Pinpoint the cell where the given text exists, returning its [X, Y] midpoint coordinate. 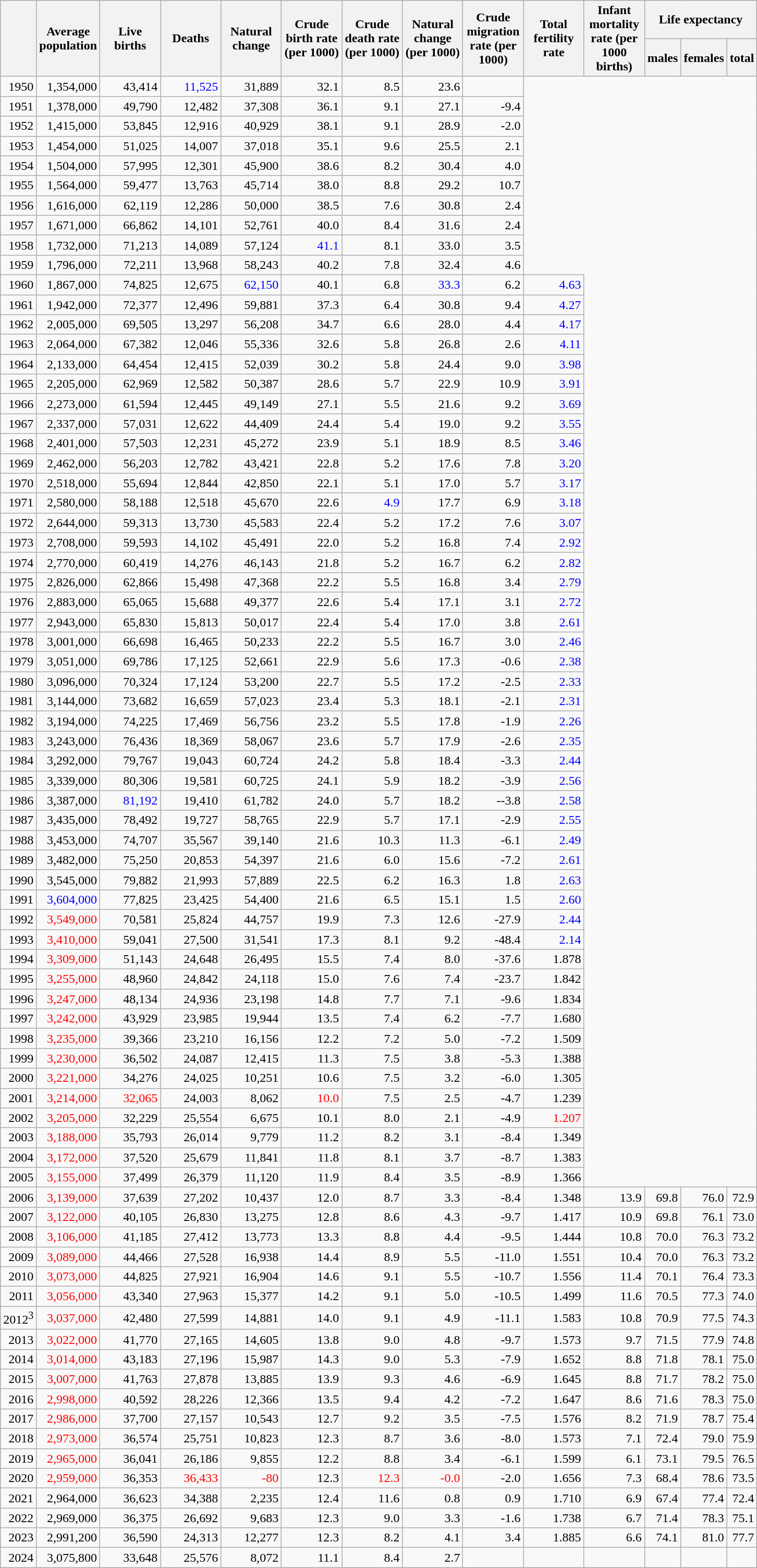
2.60 [554, 899]
26.8 [433, 344]
49,149 [251, 404]
59,881 [251, 305]
1.878 [554, 959]
2009 [19, 1256]
59,041 [130, 940]
74,825 [130, 285]
56,208 [251, 325]
24.1 [312, 781]
1983 [19, 741]
78,492 [130, 820]
3.55 [554, 424]
18.9 [433, 443]
3,106,000 [68, 1237]
6.7 [614, 1518]
2,064,000 [68, 344]
1982 [19, 721]
37,499 [130, 1177]
36,353 [130, 1478]
12.6 [433, 919]
45,583 [251, 523]
12,366 [251, 1399]
-8.0 [493, 1439]
3,214,000 [68, 1098]
33,648 [130, 1558]
1952 [19, 126]
1,796,000 [68, 265]
40.1 [312, 285]
1.349 [554, 1138]
-9.6 [493, 999]
14,102 [191, 542]
53,845 [130, 126]
11.1 [312, 1558]
1.417 [554, 1217]
71.4 [663, 1518]
9.6 [372, 146]
19,727 [191, 820]
12.7 [312, 1418]
2.14 [554, 940]
3.2 [433, 1078]
24,025 [191, 1078]
41,185 [130, 1237]
1,732,000 [68, 245]
12,301 [191, 166]
27,878 [191, 1379]
25,751 [191, 1439]
Crude migration rate (per 1000) [493, 39]
1,942,000 [68, 305]
35.1 [312, 146]
74.1 [663, 1538]
62,969 [130, 384]
12,482 [191, 106]
1950 [19, 87]
76.1 [704, 1217]
33.0 [433, 245]
1993 [19, 940]
79.5 [704, 1459]
78.1 [704, 1359]
36,041 [130, 1459]
73.3 [742, 1277]
10.0 [312, 1098]
43,340 [130, 1297]
23.9 [312, 443]
2003 [19, 1138]
2,644,000 [68, 523]
1.305 [554, 1078]
30.4 [433, 166]
12,782 [191, 463]
10,823 [251, 1439]
12,916 [191, 126]
3,089,000 [68, 1256]
-6.9 [493, 1379]
9.7 [614, 1339]
3,235,000 [68, 1039]
52,661 [251, 662]
50,017 [251, 622]
13.3 [312, 1237]
19.9 [312, 919]
14,276 [191, 562]
15,987 [251, 1359]
27,202 [191, 1197]
16.3 [433, 880]
73.1 [663, 1459]
21.8 [312, 562]
12,046 [191, 344]
-4.9 [493, 1118]
6.5 [372, 899]
2007 [19, 1217]
37,018 [251, 146]
65,065 [130, 602]
-6.0 [493, 1078]
12,582 [191, 384]
Crude birth rate (per 1000) [312, 39]
34,388 [191, 1498]
66,862 [130, 225]
1965 [19, 384]
61,594 [130, 404]
3,139,000 [68, 1197]
2.7 [433, 1558]
12.8 [312, 1217]
42,850 [251, 483]
1954 [19, 166]
56,203 [130, 463]
59,477 [130, 186]
48,134 [130, 999]
12,445 [191, 404]
55,694 [130, 483]
3,188,000 [68, 1138]
17.7 [433, 503]
4.8 [433, 1339]
5.9 [372, 781]
17,469 [191, 721]
1995 [19, 979]
16,659 [191, 701]
1.738 [554, 1518]
3,155,000 [68, 1177]
4.1 [433, 1538]
44,409 [251, 424]
19,043 [191, 761]
67,382 [130, 344]
Life expectancy [701, 20]
68.4 [663, 1478]
43,414 [130, 87]
3,410,000 [68, 940]
71.8 [663, 1359]
36,623 [130, 1498]
57,031 [130, 424]
3,221,000 [68, 1078]
2005 [19, 1177]
70.9 [663, 1318]
2.82 [554, 562]
12,675 [191, 285]
18,369 [191, 741]
57,124 [251, 245]
2016 [19, 1399]
1971 [19, 503]
71.7 [663, 1379]
1966 [19, 404]
2,133,000 [68, 364]
2,959,000 [68, 1478]
62,119 [130, 205]
40,105 [130, 1217]
11.8 [312, 1157]
79,767 [130, 761]
1.680 [554, 1019]
43,929 [130, 1019]
2.49 [554, 840]
70.5 [663, 1297]
2,337,000 [68, 424]
9.3 [372, 1379]
-5.3 [493, 1058]
-80 [251, 1478]
3,075,800 [68, 1558]
1958 [19, 245]
55,336 [251, 344]
9,683 [251, 1518]
3,604,000 [68, 899]
35,567 [191, 840]
1.583 [554, 1318]
14,089 [191, 245]
2.35 [554, 741]
6,675 [251, 1118]
0.9 [493, 1498]
2021 [19, 1498]
-3.3 [493, 761]
10.4 [614, 1256]
2001 [19, 1098]
-11.0 [493, 1256]
58,067 [251, 741]
-37.6 [493, 959]
-23.7 [493, 979]
59,593 [130, 542]
24.2 [312, 761]
62,866 [130, 582]
1984 [19, 761]
18.4 [433, 761]
2019 [19, 1459]
31,541 [251, 940]
3,144,000 [68, 701]
13,773 [251, 1237]
2.26 [554, 721]
Live births [130, 39]
32.4 [433, 265]
1.8 [493, 880]
1,378,000 [68, 106]
57,503 [130, 443]
12,277 [251, 1538]
-2.6 [493, 741]
2.63 [554, 880]
12,518 [191, 503]
78.6 [704, 1478]
24,936 [191, 999]
14,101 [191, 225]
1956 [19, 205]
3,037,000 [68, 1318]
1.5 [493, 899]
3,230,000 [68, 1058]
41,770 [130, 1339]
2,273,000 [68, 404]
2.6 [493, 344]
Infant mortality rate (per 1000 births) [614, 39]
10.3 [372, 840]
26,692 [191, 1518]
78.7 [704, 1418]
44,466 [130, 1256]
70,581 [130, 919]
-3.9 [493, 781]
76.0 [704, 1197]
3,022,000 [68, 1339]
72,211 [130, 265]
1.239 [554, 1098]
15,688 [191, 602]
3,051,000 [68, 662]
77.9 [704, 1339]
17.9 [433, 741]
2,708,000 [68, 542]
76.4 [704, 1277]
3.17 [554, 483]
14.6 [312, 1277]
--3.8 [493, 800]
57,023 [251, 701]
2,991,200 [68, 1538]
31.6 [433, 225]
41.1 [312, 245]
9,855 [251, 1459]
3.0 [493, 642]
4.17 [554, 325]
36,375 [130, 1518]
2022 [19, 1518]
26,379 [191, 1177]
73,682 [130, 701]
72,377 [130, 305]
23,425 [191, 899]
75.1 [742, 1518]
27,157 [191, 1418]
2014 [19, 1359]
total [742, 57]
76,436 [130, 741]
57,889 [251, 880]
Total fertility rate [554, 39]
66,698 [130, 642]
33.3 [433, 285]
Average population [68, 39]
2024 [19, 1558]
27,599 [191, 1318]
16,938 [251, 1256]
28.0 [433, 325]
1957 [19, 225]
2.33 [554, 682]
77.7 [742, 1538]
2.46 [554, 642]
25.5 [433, 146]
45,670 [251, 503]
3,309,000 [68, 959]
40.2 [312, 265]
3,007,000 [68, 1379]
4.0 [493, 166]
8,072 [251, 1558]
-10.7 [493, 1277]
3.07 [554, 523]
60,724 [251, 761]
2006 [19, 1197]
77,825 [130, 899]
7.2 [372, 1039]
1,671,000 [68, 225]
4.2 [433, 1399]
1976 [19, 602]
76.5 [742, 1459]
2,883,000 [68, 602]
2,826,000 [68, 582]
1.348 [554, 1197]
30.2 [312, 364]
11.9 [312, 1177]
12.0 [312, 1197]
37.3 [312, 305]
10.7 [493, 186]
74.3 [742, 1318]
23.2 [312, 721]
1970 [19, 483]
1985 [19, 781]
2020 [19, 1478]
22.1 [312, 483]
1994 [19, 959]
19,944 [251, 1019]
-11.1 [493, 1318]
3,292,000 [68, 761]
2,205,000 [68, 384]
1969 [19, 463]
14,007 [191, 146]
7.7 [372, 999]
-10.5 [493, 1297]
53,200 [251, 682]
3,387,000 [68, 800]
2004 [19, 1157]
25,554 [191, 1118]
2.58 [554, 800]
2,964,000 [68, 1498]
37,700 [130, 1418]
16,156 [251, 1039]
2017 [19, 1418]
71,213 [130, 245]
64,454 [130, 364]
65,830 [130, 622]
79.0 [704, 1439]
36,433 [191, 1478]
3.7 [433, 1157]
3.91 [554, 384]
18.1 [433, 701]
3,001,000 [68, 642]
15.6 [433, 860]
2013 [19, 1339]
51,025 [130, 146]
81.0 [704, 1538]
14.8 [312, 999]
22.8 [312, 463]
49,377 [251, 602]
14,605 [251, 1339]
60,419 [130, 562]
75.4 [742, 1418]
69,786 [130, 662]
3,073,000 [68, 1277]
38.1 [312, 126]
35,793 [130, 1138]
1961 [19, 305]
10,437 [251, 1197]
Deaths [191, 39]
2002 [19, 1118]
3.46 [554, 443]
77.4 [704, 1498]
27,500 [191, 940]
1973 [19, 542]
1997 [19, 1019]
1.710 [554, 1498]
19.0 [433, 424]
36.1 [312, 106]
13,968 [191, 265]
1979 [19, 662]
16,465 [191, 642]
1.652 [554, 1359]
17,124 [191, 682]
60,725 [251, 781]
3,243,000 [68, 741]
4.27 [554, 305]
23,198 [251, 999]
1996 [19, 999]
3.20 [554, 463]
71.6 [663, 1399]
34.7 [312, 325]
14.2 [312, 1297]
2,235 [251, 1498]
24,087 [191, 1058]
59,313 [130, 523]
67.4 [663, 1498]
3,172,000 [68, 1157]
1967 [19, 424]
6.0 [372, 860]
2,998,000 [68, 1399]
15,498 [191, 582]
70,324 [130, 682]
11,841 [251, 1157]
38.6 [312, 166]
females [704, 57]
43,183 [130, 1359]
61,782 [251, 800]
16,904 [251, 1277]
1951 [19, 106]
23.4 [312, 701]
15.5 [312, 959]
3,255,000 [68, 979]
1959 [19, 265]
1964 [19, 364]
58,243 [251, 265]
22.0 [312, 542]
2,462,000 [68, 463]
75,250 [130, 860]
13,885 [251, 1379]
37,308 [251, 106]
14.0 [312, 1318]
69,505 [130, 325]
12,844 [191, 483]
-7.9 [493, 1359]
24,118 [251, 979]
2011 [19, 1297]
13,763 [191, 186]
74.0 [742, 1297]
12,231 [191, 443]
1968 [19, 443]
-48.4 [493, 940]
22.5 [312, 880]
3,122,000 [68, 1217]
males [663, 57]
2.56 [554, 781]
2.92 [554, 542]
1.551 [554, 1256]
-8.7 [493, 1157]
47,368 [251, 582]
45,714 [251, 186]
2010 [19, 1277]
1.645 [554, 1379]
1.207 [554, 1118]
1974 [19, 562]
2.72 [554, 602]
45,272 [251, 443]
37,639 [130, 1197]
-2.1 [493, 701]
1,415,000 [68, 126]
17,125 [191, 662]
2000 [19, 1078]
24.0 [312, 800]
1972 [19, 523]
3,453,000 [68, 840]
56,756 [251, 721]
14.3 [312, 1359]
39,140 [251, 840]
9,779 [251, 1138]
6.1 [614, 1459]
54,400 [251, 899]
24,003 [191, 1098]
1980 [19, 682]
2.79 [554, 582]
1977 [19, 622]
4.11 [554, 344]
1991 [19, 899]
73.5 [742, 1478]
-7.7 [493, 1019]
1,564,000 [68, 186]
81,192 [130, 800]
15.0 [312, 979]
Crude death rate (per 1000) [372, 39]
2008 [19, 1237]
3,194,000 [68, 721]
13,730 [191, 523]
1990 [19, 880]
3,482,000 [68, 860]
1.388 [554, 1058]
-9.4 [493, 106]
14,881 [251, 1318]
36,502 [130, 1058]
77.5 [704, 1318]
3,545,000 [68, 880]
2,986,000 [68, 1418]
5.6 [372, 662]
62,150 [251, 285]
19,410 [191, 800]
26,495 [251, 959]
1.842 [554, 979]
44,825 [130, 1277]
25,576 [191, 1558]
11.4 [614, 1277]
2015 [19, 1379]
12.4 [312, 1498]
26,830 [191, 1217]
14.4 [312, 1256]
45,900 [251, 166]
12,496 [191, 305]
1963 [19, 344]
2,005,000 [68, 325]
80,306 [130, 781]
42,480 [130, 1318]
52,761 [251, 225]
-0.0 [433, 1478]
-1.6 [493, 1518]
27,196 [191, 1359]
0.8 [433, 1498]
29.2 [433, 186]
71.9 [663, 1418]
2,943,000 [68, 622]
13.8 [312, 1339]
15,377 [251, 1297]
1.656 [554, 1478]
78.2 [704, 1379]
2,770,000 [68, 562]
1989 [19, 860]
3,339,000 [68, 781]
27,963 [191, 1297]
23,985 [191, 1019]
3.69 [554, 404]
38.0 [312, 186]
1.834 [554, 999]
13,297 [191, 325]
46,143 [251, 562]
58,765 [251, 820]
1986 [19, 800]
45,491 [251, 542]
57,995 [130, 166]
75.9 [742, 1439]
73.0 [742, 1217]
50,000 [251, 205]
28.9 [433, 126]
2023 [19, 1538]
20,853 [191, 860]
31,889 [251, 87]
1.499 [554, 1297]
4.63 [554, 285]
40.0 [312, 225]
1998 [19, 1039]
79,882 [130, 880]
-2.5 [493, 682]
32,065 [130, 1098]
1.509 [554, 1039]
40,592 [130, 1399]
70.1 [663, 1277]
3,435,000 [68, 820]
1981 [19, 701]
77.3 [704, 1297]
40,929 [251, 126]
32,229 [130, 1118]
-2.9 [493, 820]
1953 [19, 146]
1975 [19, 582]
48,960 [130, 979]
1,867,000 [68, 285]
-9.5 [493, 1237]
28.6 [312, 384]
51,143 [130, 959]
2,401,000 [68, 443]
3.18 [554, 503]
1999 [19, 1058]
12,622 [191, 424]
-1.9 [493, 721]
25,824 [191, 919]
15,813 [191, 622]
28,226 [191, 1399]
-4.7 [493, 1098]
1,454,000 [68, 146]
8.9 [372, 1256]
2,580,000 [68, 503]
72.9 [742, 1197]
25,679 [191, 1157]
41,763 [130, 1379]
1,354,000 [68, 87]
3.6 [433, 1439]
-8.9 [493, 1177]
50,387 [251, 384]
13,275 [251, 1217]
74,225 [130, 721]
1.366 [554, 1177]
10.1 [312, 1118]
6.8 [372, 285]
-27.9 [493, 919]
27,528 [191, 1256]
6.4 [372, 305]
74.8 [742, 1339]
43,421 [251, 463]
52,039 [251, 364]
39,366 [130, 1039]
15.1 [433, 899]
-7.5 [493, 1418]
3.98 [554, 364]
1.647 [554, 1399]
50,233 [251, 642]
58,188 [130, 503]
1.885 [554, 1538]
1978 [19, 642]
24,648 [191, 959]
1987 [19, 820]
1,616,000 [68, 205]
19,581 [191, 781]
11,525 [191, 87]
24,313 [191, 1538]
2,973,000 [68, 1439]
17.8 [433, 721]
1960 [19, 285]
4.3 [433, 1217]
2,965,000 [68, 1459]
3,014,000 [68, 1359]
22.7 [312, 682]
12,286 [191, 205]
1.383 [554, 1157]
71.5 [663, 1339]
1.444 [554, 1237]
17.6 [433, 463]
1.599 [554, 1459]
1.576 [554, 1418]
20123 [19, 1318]
-0.6 [493, 662]
10,251 [251, 1078]
Natural change (per 1000) [433, 39]
3,205,000 [68, 1118]
3,242,000 [68, 1019]
2.31 [554, 701]
1.556 [554, 1277]
3,096,000 [68, 682]
34,276 [130, 1078]
3,056,000 [68, 1297]
27,921 [191, 1277]
32.1 [312, 87]
2,518,000 [68, 483]
23,210 [191, 1039]
24,842 [191, 979]
10.6 [312, 1078]
74,707 [130, 840]
3,549,000 [68, 919]
37,520 [130, 1157]
1988 [19, 840]
3,247,000 [68, 999]
2.55 [554, 820]
49,790 [130, 106]
26,014 [191, 1138]
1,504,000 [68, 166]
26,186 [191, 1459]
1962 [19, 325]
38.5 [312, 205]
8,062 [251, 1098]
21,993 [191, 880]
Natural change [251, 39]
2.38 [554, 662]
54,397 [251, 860]
1992 [19, 919]
11.2 [312, 1138]
32.6 [312, 344]
2018 [19, 1439]
1955 [19, 186]
2,969,000 [68, 1518]
11,120 [251, 1177]
36,574 [130, 1439]
36,590 [130, 1538]
44,757 [251, 919]
2.5 [433, 1098]
27,412 [191, 1237]
10,543 [251, 1418]
27,165 [191, 1339]
